Locate the cell with the specified text and output its [x, y] center coordinate. 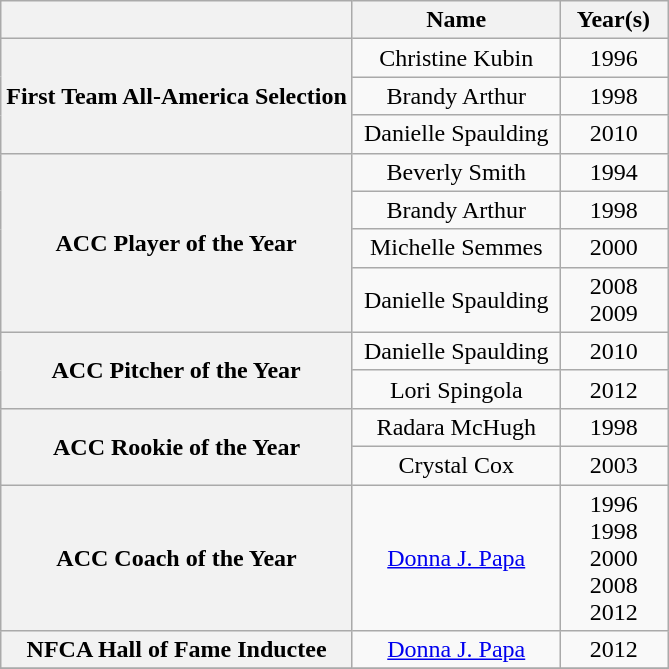
Radara McHugh [456, 427]
NFCA Hall of Fame Inductee [177, 650]
Crystal Cox [456, 465]
ACC Coach of the Year [177, 557]
1996 [614, 58]
Michelle Semmes [456, 248]
1994 [614, 172]
2000 [614, 248]
19961998200020082012 [614, 557]
2003 [614, 465]
Year(s) [614, 20]
Lori Spingola [456, 389]
ACC Pitcher of the Year [177, 370]
First Team All-America Selection [177, 96]
Christine Kubin [456, 58]
ACC Rookie of the Year [177, 446]
20082009 [614, 300]
Name [456, 20]
Beverly Smith [456, 172]
ACC Player of the Year [177, 242]
